Scan for the cell matching the given text and deliver its [x, y] coordinate at center. 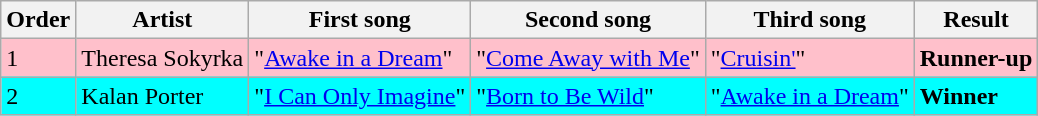
Runner-up [976, 58]
"I Can Only Imagine" [360, 96]
"Come Away with Me" [588, 58]
First song [360, 20]
Second song [588, 20]
Order [38, 20]
"Cruisin'" [810, 58]
Kalan Porter [162, 96]
Third song [810, 20]
Artist [162, 20]
"Born to Be Wild" [588, 96]
2 [38, 96]
Theresa Sokyrka [162, 58]
Winner [976, 96]
1 [38, 58]
Result [976, 20]
